Detect which cell encompasses the target text, then output its (x, y) center coordinate. 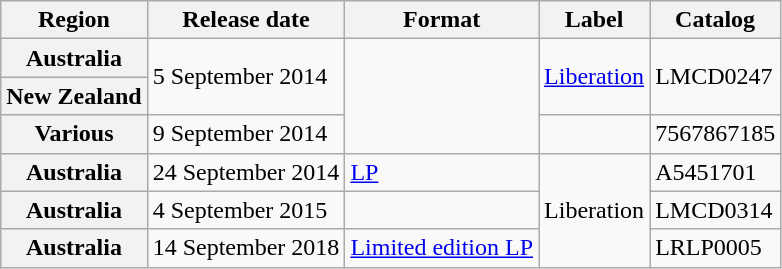
5 September 2014 (246, 77)
14 September 2018 (246, 248)
A5451701 (716, 172)
LRLP0005 (716, 248)
Format (442, 20)
24 September 2014 (246, 172)
Various (74, 134)
New Zealand (74, 96)
LP (442, 172)
Label (594, 20)
9 September 2014 (246, 134)
4 September 2015 (246, 210)
LMCD0314 (716, 210)
Region (74, 20)
7567867185 (716, 134)
LMCD0247 (716, 77)
Catalog (716, 20)
Limited edition LP (442, 248)
Release date (246, 20)
